Search for the cell housing the specified text and yield its [X, Y] center coordinate. 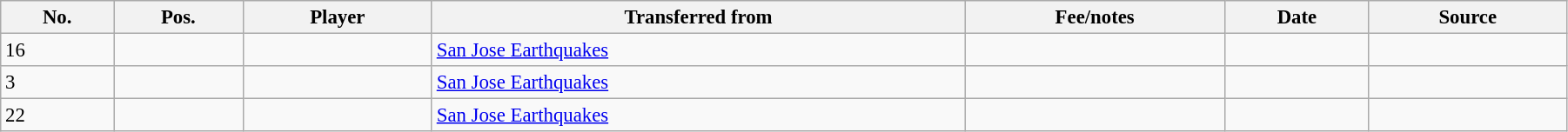
Pos. [178, 17]
Player [338, 17]
Fee/notes [1095, 17]
16 [57, 50]
Date [1297, 17]
Source [1467, 17]
Transferred from [698, 17]
3 [57, 82]
No. [57, 17]
22 [57, 115]
